Output the [X, Y] coordinate of the center of the cell containing the given text.  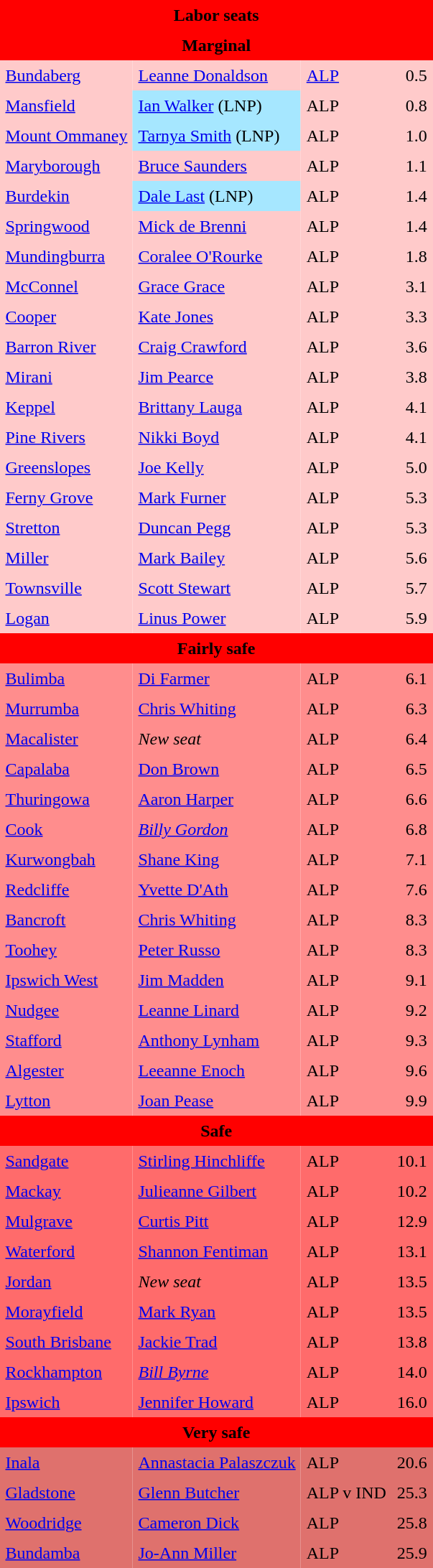
Cameron Dick [217, 1523]
Julieanne Gilbert [217, 1192]
Fairly safe [216, 649]
Brittany Lauga [217, 408]
Peter Russo [217, 951]
9.2 [412, 1011]
Ian Walker (LNP) [217, 106]
Kate Jones [217, 317]
10.1 [412, 1162]
25.3 [412, 1493]
Greenslopes [66, 468]
10.2 [412, 1192]
Rockhampton [66, 1373]
20.6 [412, 1463]
6.1 [412, 679]
Mark Ryan [217, 1312]
Aaron Harper [217, 800]
Linus Power [217, 619]
Leanne Donaldson [217, 76]
Safe [216, 1131]
Kurwongbah [66, 860]
Joe Kelly [217, 468]
13.1 [412, 1252]
Mulgrave [66, 1222]
Bancroft [66, 920]
Jennifer Howard [217, 1403]
9.9 [412, 1101]
ALP v IND [346, 1493]
Murrumba [66, 709]
9.6 [412, 1071]
6.3 [412, 709]
Waterford [66, 1252]
Sandgate [66, 1162]
Anthony Lynham [217, 1041]
Logan [66, 619]
Ipswich West [66, 981]
Joan Pease [217, 1101]
Di Farmer [217, 679]
14.0 [412, 1373]
Grace Grace [217, 287]
6.6 [412, 800]
Pine Rivers [66, 438]
South Brisbane [66, 1343]
Don Brown [217, 770]
Ferny Grove [66, 498]
Toohey [66, 951]
Shannon Fentiman [217, 1252]
Woodridge [66, 1523]
3.3 [412, 317]
Barron River [66, 347]
Scott Stewart [217, 589]
Morayfield [66, 1312]
Miller [66, 559]
9.1 [412, 981]
5.6 [412, 559]
5.0 [412, 468]
Townsville [66, 589]
Keppel [66, 408]
25.8 [412, 1523]
Algester [66, 1071]
Bill Byrne [217, 1373]
5.7 [412, 589]
Mackay [66, 1192]
Mirani [66, 378]
Billy Gordon [217, 830]
Annastacia Palaszczuk [217, 1463]
Mark Furner [217, 498]
Inala [66, 1463]
Nudgee [66, 1011]
0.8 [412, 106]
1.0 [412, 136]
Mundingburra [66, 257]
Burdekin [66, 197]
Labor seats [216, 16]
3.6 [412, 347]
Jim Pearce [217, 378]
Bundaberg [66, 76]
6.5 [412, 770]
Maryborough [66, 167]
6.4 [412, 739]
McConnel [66, 287]
Stirling Hinchliffe [217, 1162]
5.9 [412, 619]
Coralee O'Rourke [217, 257]
3.8 [412, 378]
Gladstone [66, 1493]
Mick de Brenni [217, 227]
Leeanne Enoch [217, 1071]
Bruce Saunders [217, 167]
Cooper [66, 317]
Cook [66, 830]
Springwood [66, 227]
Tarnya Smith (LNP) [217, 136]
12.9 [412, 1222]
Jim Madden [217, 981]
6.8 [412, 830]
Leanne Linard [217, 1011]
Very safe [216, 1433]
Ipswich [66, 1403]
Curtis Pitt [217, 1222]
Dale Last (LNP) [217, 197]
Marginal [216, 46]
3.1 [412, 287]
Stafford [66, 1041]
1.8 [412, 257]
Craig Crawford [217, 347]
Shane King [217, 860]
Thuringowa [66, 800]
Bulimba [66, 679]
Jordan [66, 1282]
1.1 [412, 167]
7.6 [412, 890]
13.8 [412, 1343]
Mount Ommaney [66, 136]
Nikki Boyd [217, 438]
0.5 [412, 76]
Glenn Butcher [217, 1493]
9.3 [412, 1041]
7.1 [412, 860]
Capalaba [66, 770]
16.0 [412, 1403]
Jackie Trad [217, 1343]
Stretton [66, 528]
Mark Bailey [217, 559]
Lytton [66, 1101]
Macalister [66, 739]
Yvette D'Ath [217, 890]
Duncan Pegg [217, 528]
Mansfield [66, 106]
Redcliffe [66, 890]
